Identify which cell holds the provided text, then report its [x, y] central coordinate. 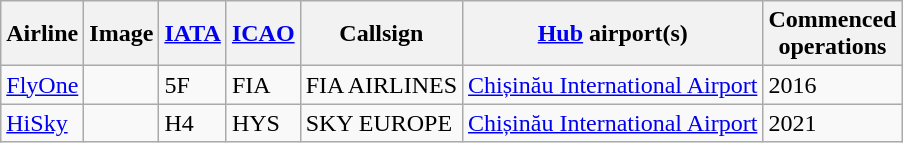
H4 [193, 123]
FlyOne [42, 85]
FIA [263, 85]
Hub airport(s) [613, 34]
2021 [832, 123]
Image [122, 34]
IATA [193, 34]
Callsign [381, 34]
ICAO [263, 34]
HYS [263, 123]
Commencedoperations [832, 34]
HiSky [42, 123]
FIA AIRLINES [381, 85]
5F [193, 85]
SKY EUROPE [381, 123]
Airline [42, 34]
2016 [832, 85]
